Detect which cell encompasses the target text, then output its (x, y) center coordinate. 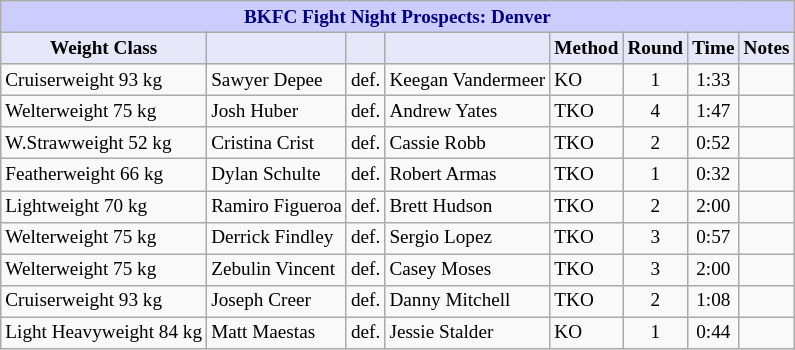
1:47 (714, 111)
W.Strawweight 52 kg (104, 143)
1:08 (714, 301)
Featherweight 66 kg (104, 175)
Round (656, 48)
0:57 (714, 238)
Method (586, 48)
Joseph Creer (277, 301)
Sawyer Depee (277, 80)
0:32 (714, 175)
Cristina Crist (277, 143)
Time (714, 48)
Lightweight 70 kg (104, 206)
Notes (766, 48)
Cassie Robb (468, 143)
1:33 (714, 80)
0:52 (714, 143)
BKFC Fight Night Prospects: Denver (398, 17)
Brett Hudson (468, 206)
Andrew Yates (468, 111)
4 (656, 111)
Zebulin Vincent (277, 270)
Ramiro Figueroa (277, 206)
Keegan Vandermeer (468, 80)
Derrick Findley (277, 238)
Sergio Lopez (468, 238)
Weight Class (104, 48)
Josh Huber (277, 111)
Robert Armas (468, 175)
Matt Maestas (277, 333)
Jessie Stalder (468, 333)
Dylan Schulte (277, 175)
0:44 (714, 333)
Light Heavyweight 84 kg (104, 333)
Casey Moses (468, 270)
Danny Mitchell (468, 301)
